Return the (X, Y) coordinate for the center point of the cell that contains the specified text.  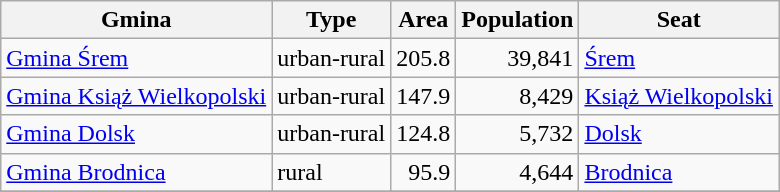
205.8 (424, 58)
95.9 (424, 172)
Area (424, 20)
Type (332, 20)
8,429 (518, 96)
39,841 (518, 58)
Brodnica (679, 172)
Seat (679, 20)
rural (332, 172)
147.9 (424, 96)
Śrem (679, 58)
Dolsk (679, 134)
124.8 (424, 134)
5,732 (518, 134)
Population (518, 20)
Gmina (136, 20)
Gmina Dolsk (136, 134)
Gmina Brodnica (136, 172)
Gmina Śrem (136, 58)
Gmina Książ Wielkopolski (136, 96)
4,644 (518, 172)
Książ Wielkopolski (679, 96)
